Search for the cell housing the specified text and yield its [x, y] center coordinate. 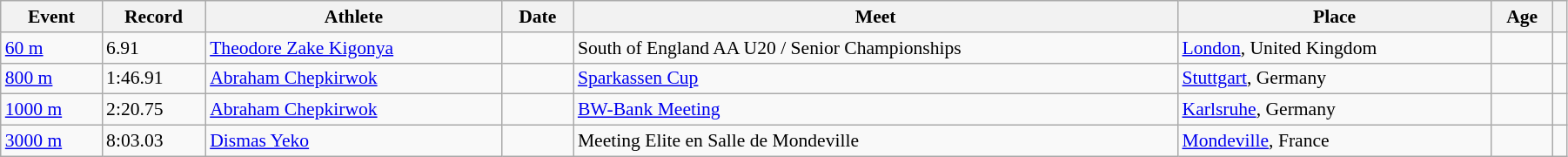
800 m [51, 78]
Age [1523, 17]
Record [153, 17]
Theodore Zake Kigonya [353, 48]
Meet [875, 17]
6.91 [153, 48]
Karlsruhe, Germany [1334, 110]
Date [538, 17]
Athlete [353, 17]
Place [1334, 17]
Stuttgart, Germany [1334, 78]
Dismas Yeko [353, 141]
South of England AA U20 / Senior Championships [875, 48]
Meeting Elite en Salle de Mondeville [875, 141]
London, United Kingdom [1334, 48]
Sparkassen Cup [875, 78]
Mondeville, France [1334, 141]
2:20.75 [153, 110]
Event [51, 17]
3000 m [51, 141]
60 m [51, 48]
1000 m [51, 110]
8:03.03 [153, 141]
BW-Bank Meeting [875, 110]
1:46.91 [153, 78]
